Return the [x, y] coordinate for the center point of the cell that contains the specified text.  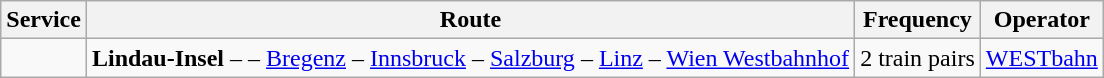
Route [470, 20]
Lindau-Insel – – Bregenz – Innsbruck – Salzburg – Linz – Wien Westbahnhof [470, 58]
WESTbahn [1042, 58]
Frequency [918, 20]
Operator [1042, 20]
Service [44, 20]
2 train pairs [918, 58]
